For the text-containing cell, return its midpoint in [X, Y] coordinate format. 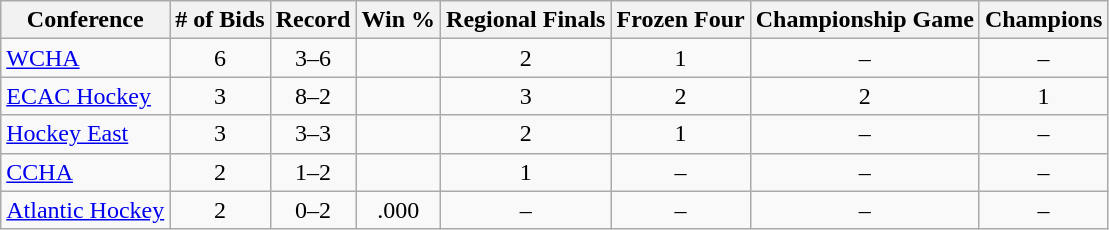
Champions [1043, 20]
Win % [398, 20]
Record [313, 20]
Conference [86, 20]
.000 [398, 210]
CCHA [86, 172]
3–3 [313, 134]
8–2 [313, 96]
Championship Game [864, 20]
Regional Finals [526, 20]
ECAC Hockey [86, 96]
1–2 [313, 172]
WCHA [86, 58]
# of Bids [220, 20]
3–6 [313, 58]
Frozen Four [680, 20]
0–2 [313, 210]
6 [220, 58]
Hockey East [86, 134]
Atlantic Hockey [86, 210]
